From the cell containing the given text, extract its center point as (X, Y) coordinate. 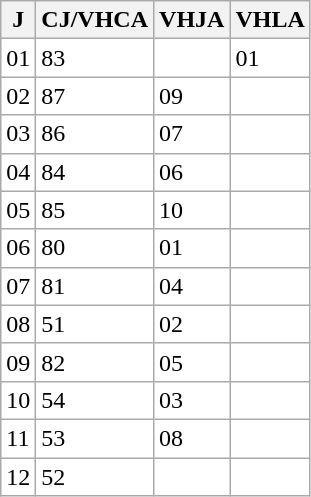
J (18, 20)
CJ/VHCA (95, 20)
53 (95, 438)
11 (18, 438)
VHLA (270, 20)
81 (95, 286)
83 (95, 58)
54 (95, 400)
84 (95, 172)
87 (95, 96)
52 (95, 477)
51 (95, 324)
VHJA (192, 20)
85 (95, 210)
80 (95, 248)
86 (95, 134)
82 (95, 362)
12 (18, 477)
